Determine the (X, Y) coordinate at the center of the cell enclosing the given text.  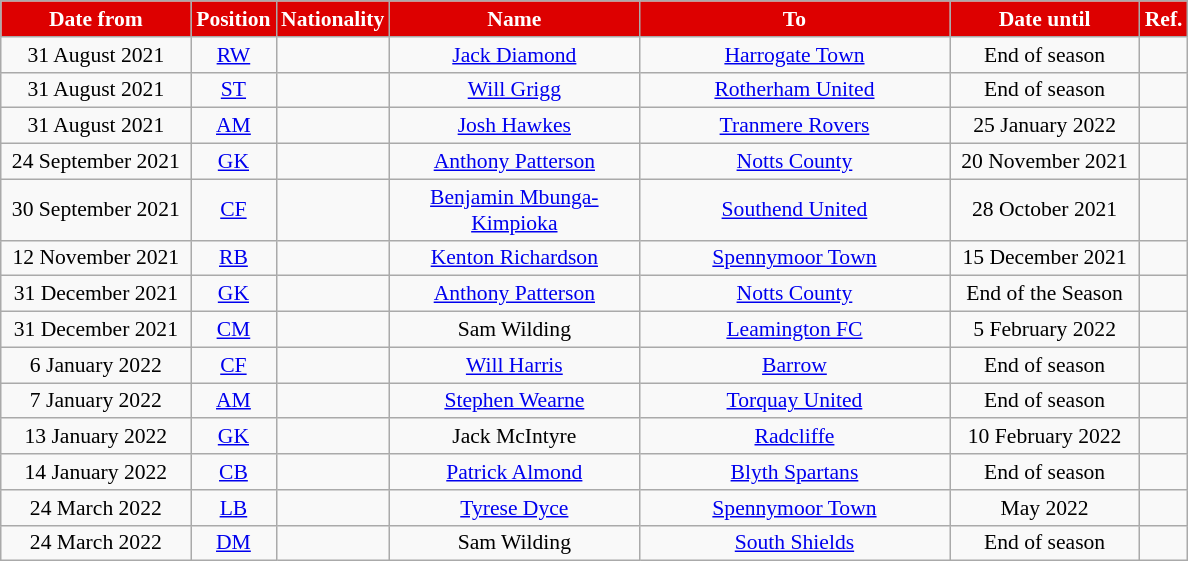
13 January 2022 (96, 437)
Tyrese Dyce (514, 508)
ST (234, 90)
Benjamin Mbunga-Kimpioka (514, 210)
Ref. (1164, 19)
Barrow (794, 365)
LB (234, 508)
Josh Hawkes (514, 126)
To (794, 19)
Position (234, 19)
30 September 2021 (96, 210)
Will Grigg (514, 90)
Kenton Richardson (514, 258)
10 February 2022 (1045, 437)
Name (514, 19)
Rotherham United (794, 90)
Will Harris (514, 365)
May 2022 (1045, 508)
Jack McIntyre (514, 437)
South Shields (794, 543)
12 November 2021 (96, 258)
14 January 2022 (96, 472)
25 January 2022 (1045, 126)
Torquay United (794, 401)
Blyth Spartans (794, 472)
Harrogate Town (794, 55)
20 November 2021 (1045, 162)
DM (234, 543)
5 February 2022 (1045, 330)
Stephen Wearne (514, 401)
RW (234, 55)
End of the Season (1045, 294)
Date from (96, 19)
Radcliffe (794, 437)
Tranmere Rovers (794, 126)
Southend United (794, 210)
7 January 2022 (96, 401)
CM (234, 330)
Nationality (332, 19)
Patrick Almond (514, 472)
15 December 2021 (1045, 258)
RB (234, 258)
Leamington FC (794, 330)
CB (234, 472)
28 October 2021 (1045, 210)
Date until (1045, 19)
Jack Diamond (514, 55)
6 January 2022 (96, 365)
24 September 2021 (96, 162)
